Output the (X, Y) coordinate of the center of the cell containing the given text.  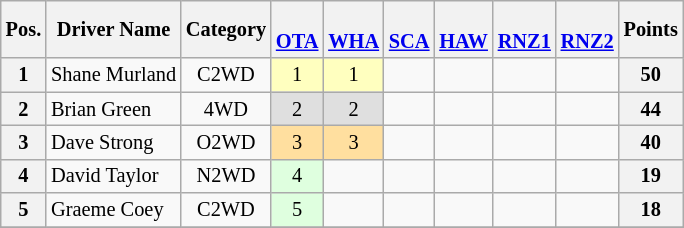
RNZ2 (588, 29)
OTA (297, 29)
Brian Green (114, 109)
SCA (409, 29)
44 (651, 109)
Dave Strong (114, 142)
RNZ1 (524, 29)
Pos. (24, 29)
Shane Murland (114, 75)
O2WD (226, 142)
Graeme Coey (114, 210)
Category (226, 29)
HAW (463, 29)
50 (651, 75)
Points (651, 29)
4WD (226, 109)
Driver Name (114, 29)
18 (651, 210)
WHA (354, 29)
19 (651, 176)
David Taylor (114, 176)
40 (651, 142)
N2WD (226, 176)
